Capture the cell that displays the provided text and extract its (x, y) central coordinate. 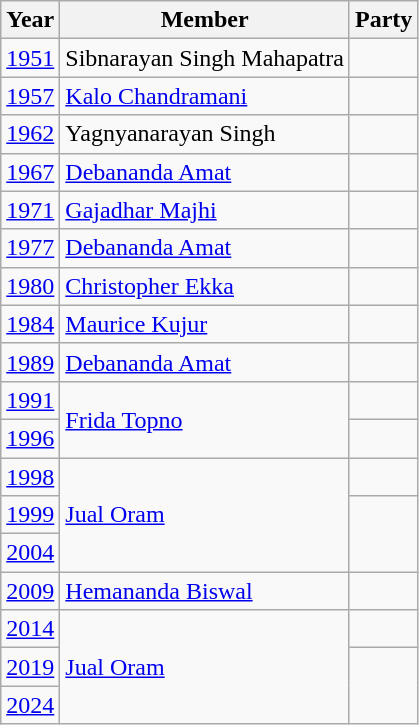
Yagnyanarayan Singh (205, 134)
Maurice Kujur (205, 324)
1989 (30, 362)
Christopher Ekka (205, 286)
1957 (30, 96)
1962 (30, 134)
1951 (30, 58)
Hemananda Biswal (205, 591)
1977 (30, 248)
1980 (30, 286)
2019 (30, 667)
2004 (30, 553)
2024 (30, 705)
Party (383, 20)
1967 (30, 172)
Member (205, 20)
1996 (30, 438)
1991 (30, 400)
2009 (30, 591)
Year (30, 20)
1998 (30, 477)
Sibnarayan Singh Mahapatra (205, 58)
Gajadhar Majhi (205, 210)
Frida Topno (205, 419)
1971 (30, 210)
1999 (30, 515)
Kalo Chandramani (205, 96)
2014 (30, 629)
1984 (30, 324)
